Determine the [x, y] coordinate at the center of the cell enclosing the given text.  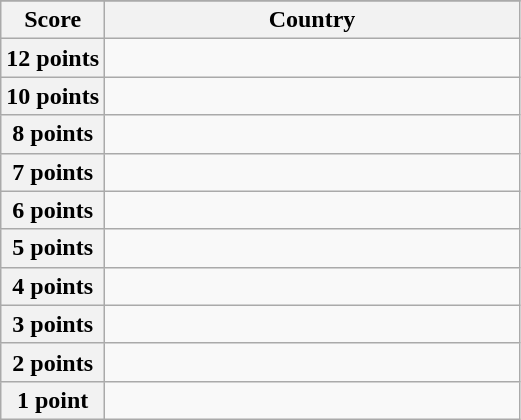
7 points [53, 172]
1 point [53, 400]
5 points [53, 248]
8 points [53, 134]
6 points [53, 210]
2 points [53, 362]
3 points [53, 324]
4 points [53, 286]
Country [312, 20]
12 points [53, 58]
10 points [53, 96]
Score [53, 20]
